Return the [X, Y] coordinate for the center point of the cell that contains the specified text.  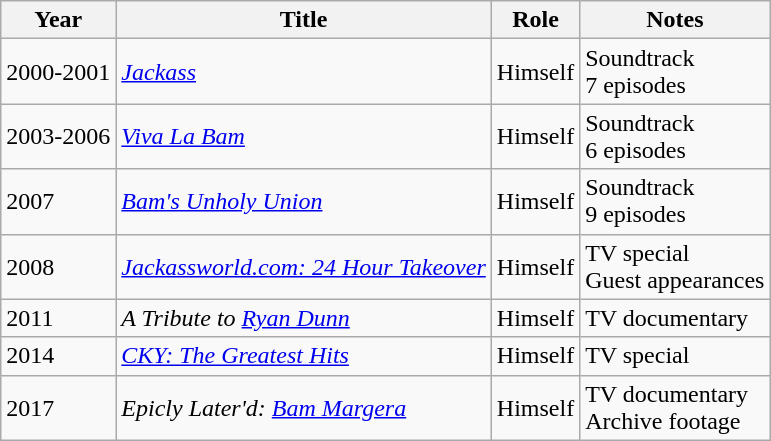
TV documentaryArchive footage [675, 408]
Title [304, 20]
2003-2006 [58, 136]
Notes [675, 20]
Year [58, 20]
2014 [58, 356]
Epicly Later'd: Bam Margera [304, 408]
2007 [58, 202]
Jackassworld.com: 24 Hour Takeover [304, 266]
Soundtrack7 episodes [675, 72]
2017 [58, 408]
Bam's Unholy Union [304, 202]
TV documentary [675, 318]
TV specialGuest appearances [675, 266]
Role [535, 20]
TV special [675, 356]
Jackass [304, 72]
2011 [58, 318]
CKY: The Greatest Hits [304, 356]
Viva La Bam [304, 136]
Soundtrack9 episodes [675, 202]
A Tribute to Ryan Dunn [304, 318]
2000-2001 [58, 72]
2008 [58, 266]
Soundtrack6 episodes [675, 136]
